Output the (X, Y) coordinate of the center of the cell containing the given text.  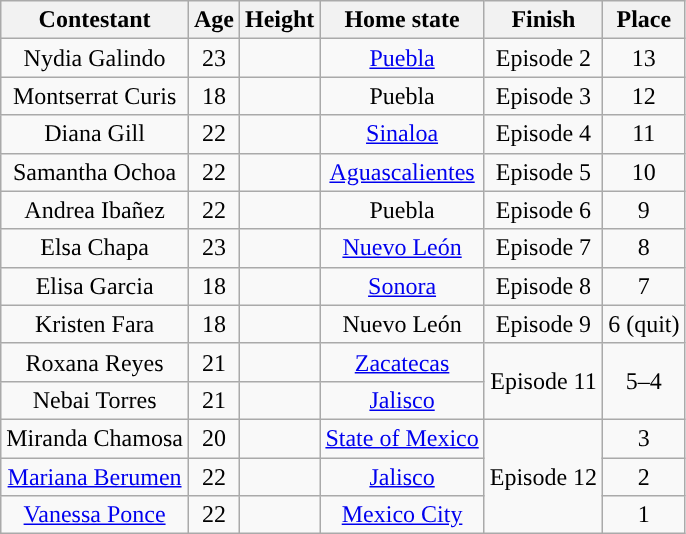
Nydia Galindo (95, 58)
6 (quit) (644, 324)
Place (644, 20)
2 (644, 477)
1 (644, 515)
Episode 11 (543, 381)
Mariana Berumen (95, 477)
Diana Gill (95, 134)
9 (644, 210)
5–4 (644, 381)
Episode 6 (543, 210)
Sinaloa (402, 134)
Age (214, 20)
Miranda Chamosa (95, 438)
Episode 9 (543, 324)
Home state (402, 20)
Episode 5 (543, 172)
Montserrat Curis (95, 96)
Episode 2 (543, 58)
Sonora (402, 286)
Aguascalientes (402, 172)
Nebai Torres (95, 400)
20 (214, 438)
8 (644, 248)
10 (644, 172)
Zacatecas (402, 362)
Height (279, 20)
Elsa Chapa (95, 248)
Episode 7 (543, 248)
13 (644, 58)
Episode 12 (543, 476)
Kristen Fara (95, 324)
Episode 3 (543, 96)
7 (644, 286)
Roxana Reyes (95, 362)
State of Mexico (402, 438)
Contestant (95, 20)
Vanessa Ponce (95, 515)
Andrea Ibañez (95, 210)
Elisa Garcia (95, 286)
Mexico City (402, 515)
Episode 4 (543, 134)
3 (644, 438)
Finish (543, 20)
Samantha Ochoa (95, 172)
12 (644, 96)
11 (644, 134)
Episode 8 (543, 286)
